Find where the given text appears and provide that cell's center as [X, Y] coordinate. 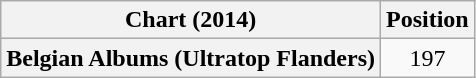
Chart (2014) [191, 20]
197 [428, 58]
Position [428, 20]
Belgian Albums (Ultratop Flanders) [191, 58]
